For the text-containing cell, return its midpoint in (x, y) coordinate format. 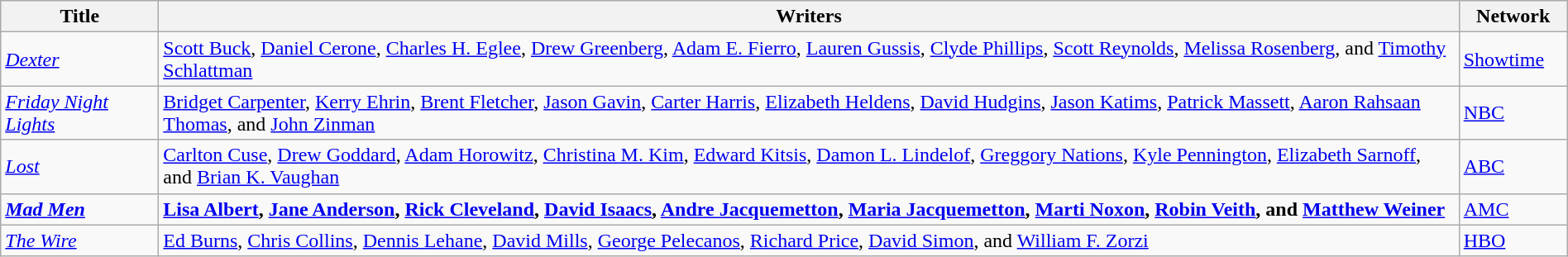
Ed Burns, Chris Collins, Dennis Lehane, David Mills, George Pelecanos, Richard Price, David Simon, and William F. Zorzi (809, 240)
Title (79, 17)
HBO (1513, 240)
Mad Men (79, 209)
Dexter (79, 59)
Lost (79, 167)
The Wire (79, 240)
Writers (809, 17)
Friday Night Lights (79, 112)
Showtime (1513, 59)
Lisa Albert, Jane Anderson, Rick Cleveland, David Isaacs, Andre Jacquemetton, Maria Jacquemetton, Marti Noxon, Robin Veith, and Matthew Weiner (809, 209)
AMC (1513, 209)
Network (1513, 17)
NBC (1513, 112)
ABC (1513, 167)
